Return the (X, Y) coordinate for the center point of the cell that contains the specified text.  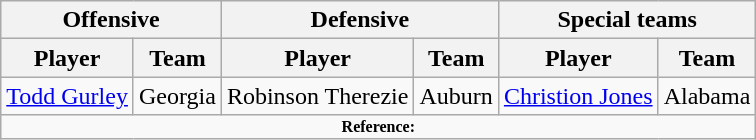
Alabama (707, 96)
Robinson Therezie (318, 96)
Defensive (360, 20)
Christion Jones (578, 96)
Offensive (112, 20)
Todd Gurley (68, 96)
Georgia (177, 96)
Auburn (456, 96)
Special teams (626, 20)
Reference: (378, 127)
